Return (x, y) of the center of cell containing provided text 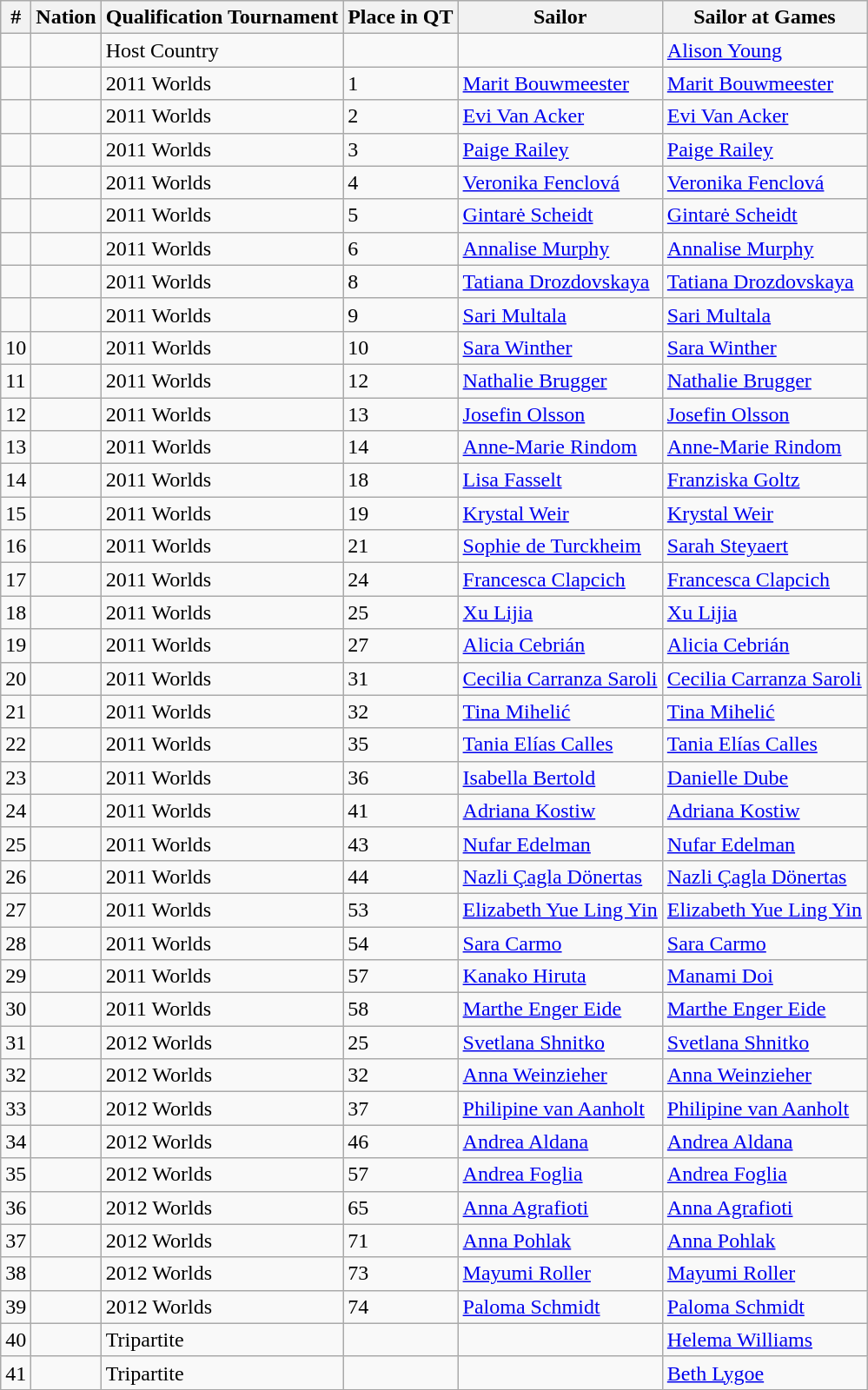
34 (16, 1142)
58 (401, 1009)
Sailor at Games (765, 17)
5 (401, 215)
Danielle Dube (765, 778)
Nation (66, 17)
Isabella Bertold (560, 778)
40 (16, 1340)
17 (16, 579)
3 (401, 149)
73 (401, 1274)
16 (16, 546)
43 (401, 844)
2 (401, 116)
26 (16, 877)
Place in QT (401, 17)
71 (401, 1241)
Franziska Goltz (765, 480)
Beth Lygoe (765, 1373)
6 (401, 248)
44 (401, 877)
53 (401, 910)
Sarah Steyaert (765, 546)
Host Country (222, 50)
38 (16, 1274)
Qualification Tournament (222, 17)
Sophie de Turckheim (560, 546)
4 (401, 182)
28 (16, 943)
Sailor (560, 17)
22 (16, 745)
Alison Young (765, 50)
20 (16, 678)
46 (401, 1142)
74 (401, 1307)
1 (401, 83)
Helema Williams (765, 1340)
65 (401, 1208)
Lisa Fasselt (560, 480)
23 (16, 778)
# (16, 17)
30 (16, 1009)
33 (16, 1109)
54 (401, 943)
Kanako Hiruta (560, 976)
11 (16, 381)
29 (16, 976)
Manami Doi (765, 976)
9 (401, 314)
8 (401, 281)
15 (16, 513)
39 (16, 1307)
